Scan for the cell matching the given text and deliver its (X, Y) coordinate at center. 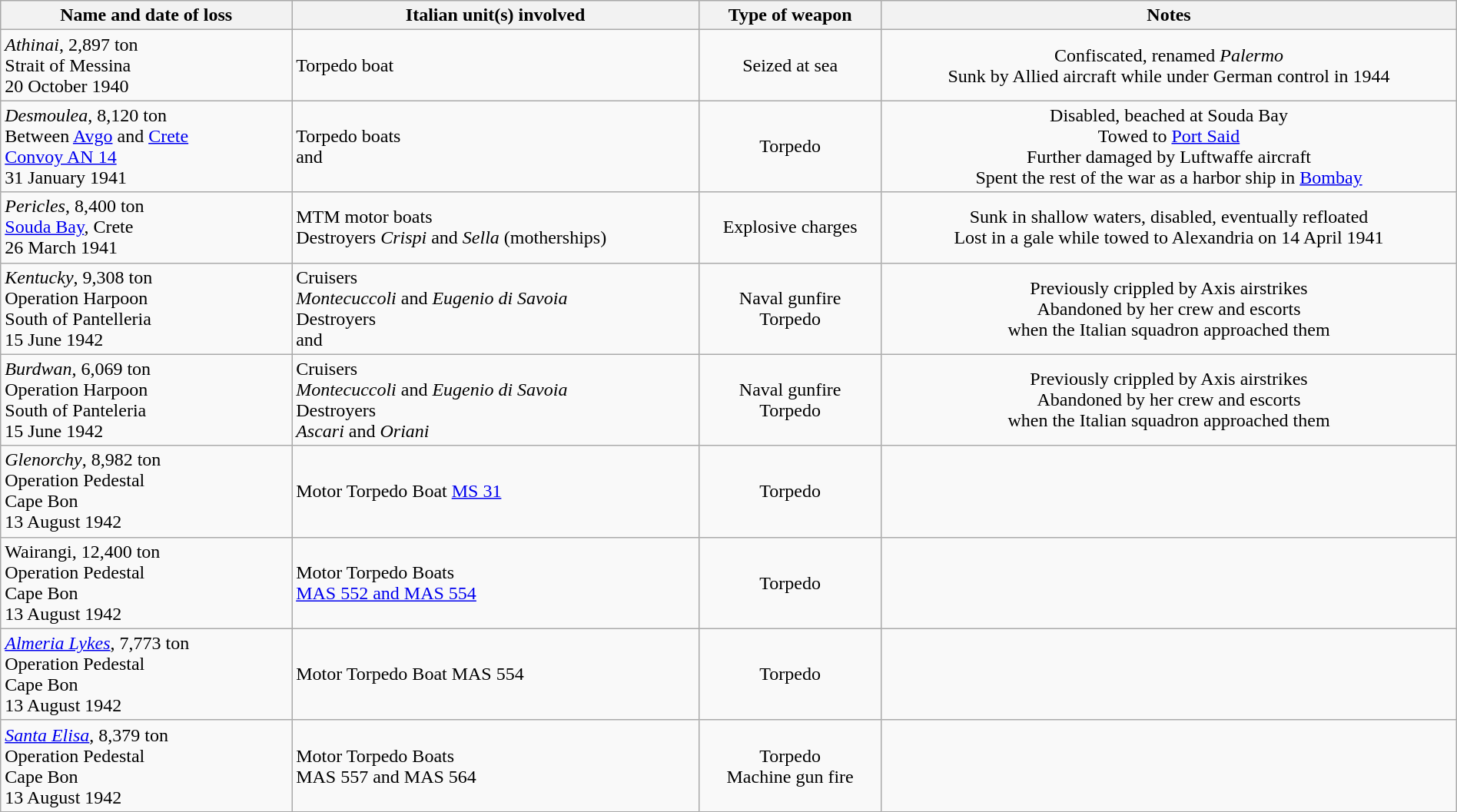
Torpedo boat (496, 65)
Burdwan, 6,069 tonOperation HarpoonSouth of Panteleria15 June 1942 (146, 399)
MTM motor boatsDestroyers Crispi and Sella (motherships) (496, 227)
Pericles, 8,400 tonSouda Bay, Crete26 March 1941 (146, 227)
Disabled, beached at Souda BayTowed to Port SaidFurther damaged by Luftwaffe aircraftSpent the rest of the war as a harbor ship in Bombay (1169, 146)
Motor Torpedo BoatsMAS 557 and MAS 564 (496, 765)
Name and date of loss (146, 15)
Type of weapon (790, 15)
Athinai, 2,897 tonStrait of Messina20 October 1940 (146, 65)
Glenorchy, 8,982 tonOperation PedestalCape Bon13 August 1942 (146, 492)
Kentucky, 9,308 tonOperation HarpoonSouth of Pantelleria15 June 1942 (146, 309)
Confiscated, renamed PalermoSunk by Allied aircraft while under German control in 1944 (1169, 65)
Notes (1169, 15)
Motor Torpedo Boat MAS 554 (496, 674)
CruisersMontecuccoli and Eugenio di SavoiaDestroyersAscari and Oriani (496, 399)
Torpedo boats and (496, 146)
CruisersMontecuccoli and Eugenio di SavoiaDestroyers and (496, 309)
Italian unit(s) involved (496, 15)
Motor Torpedo BoatsMAS 552 and MAS 554 (496, 582)
Wairangi, 12,400 tonOperation PedestalCape Bon13 August 1942 (146, 582)
Almeria Lykes, 7,773 tonOperation PedestalCape Bon13 August 1942 (146, 674)
Sunk in shallow waters, disabled, eventually refloatedLost in a gale while towed to Alexandria on 14 April 1941 (1169, 227)
Santa Elisa, 8,379 ton Operation PedestalCape Bon13 August 1942 (146, 765)
TorpedoMachine gun fire (790, 765)
Seized at sea (790, 65)
Desmoulea, 8,120 tonBetween Avgo and CreteConvoy AN 1431 January 1941 (146, 146)
Motor Torpedo Boat MS 31 (496, 492)
Explosive charges (790, 227)
